From the cell containing the given text, extract its center point as [X, Y] coordinate. 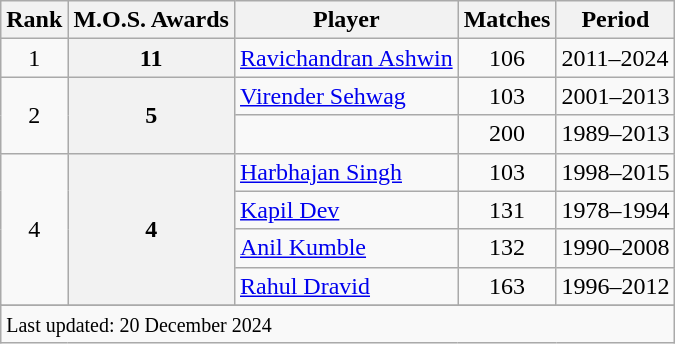
2011–2024 [616, 58]
131 [507, 210]
11 [152, 58]
5 [152, 115]
Player [346, 20]
163 [507, 286]
M.O.S. Awards [152, 20]
2 [34, 115]
Anil Kumble [346, 248]
1998–2015 [616, 172]
Last updated: 20 December 2024 [338, 324]
Ravichandran Ashwin [346, 58]
Matches [507, 20]
Rank [34, 20]
106 [507, 58]
Period [616, 20]
1 [34, 58]
132 [507, 248]
2001–2013 [616, 96]
Kapil Dev [346, 210]
1996–2012 [616, 286]
1990–2008 [616, 248]
Rahul Dravid [346, 286]
1989–2013 [616, 134]
200 [507, 134]
1978–1994 [616, 210]
Virender Sehwag [346, 96]
Harbhajan Singh [346, 172]
